Locate the cell with the specified text and output its [x, y] center coordinate. 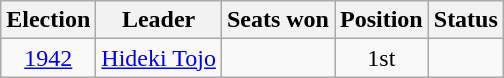
Election [48, 20]
Hideki Tojo [159, 58]
Leader [159, 20]
1st [381, 58]
1942 [48, 58]
Status [466, 20]
Position [381, 20]
Seats won [278, 20]
